Find where the given text appears and provide that cell's center as [X, Y] coordinate. 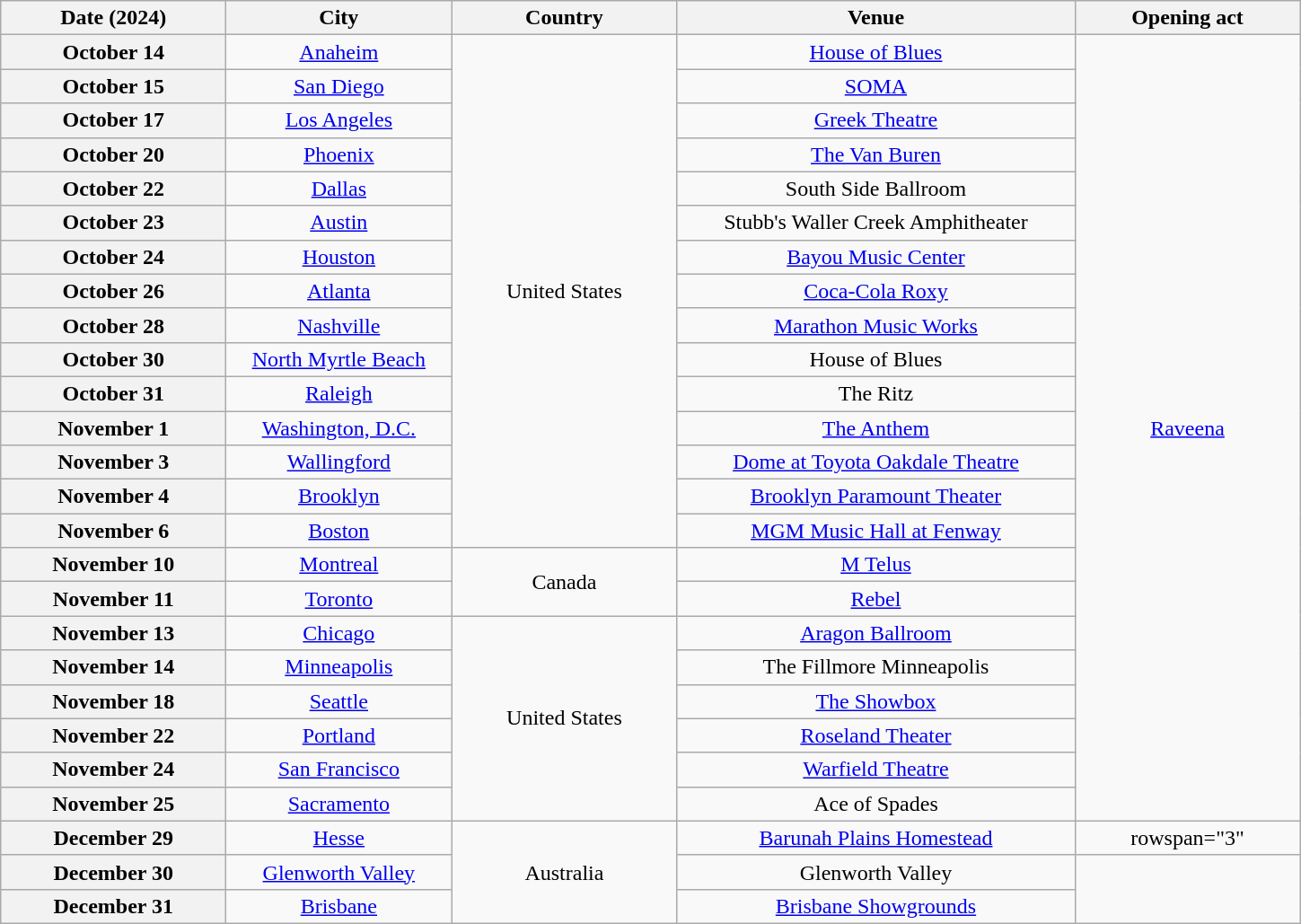
Toronto [339, 599]
November 25 [113, 804]
Wallingford [339, 462]
Aragon Ballroom [876, 633]
November 4 [113, 497]
Venue [876, 18]
October 22 [113, 189]
Boston [339, 531]
October 17 [113, 120]
Marathon Music Works [876, 325]
October 20 [113, 154]
Raleigh [339, 393]
November 1 [113, 428]
December 31 [113, 906]
Date (2024) [113, 18]
South Side Ballroom [876, 189]
Los Angeles [339, 120]
October 15 [113, 86]
Dallas [339, 189]
Portland [339, 735]
October 24 [113, 257]
Anaheim [339, 52]
Greek Theatre [876, 120]
October 26 [113, 291]
Washington, D.C. [339, 428]
Nashville [339, 325]
Phoenix [339, 154]
The Van Buren [876, 154]
Brooklyn Paramount Theater [876, 497]
Atlanta [339, 291]
Austin [339, 223]
October 23 [113, 223]
October 14 [113, 52]
rowspan="3" [1187, 838]
The Anthem [876, 428]
Coca-Cola Roxy [876, 291]
Country [564, 18]
Roseland Theater [876, 735]
Warfield Theatre [876, 770]
North Myrtle Beach [339, 359]
Seattle [339, 701]
October 31 [113, 393]
November 18 [113, 701]
October 28 [113, 325]
November 6 [113, 531]
November 24 [113, 770]
MGM Music Hall at Fenway [876, 531]
Houston [339, 257]
Brisbane [339, 906]
The Showbox [876, 701]
Rebel [876, 599]
SOMA [876, 86]
November 22 [113, 735]
November 13 [113, 633]
City [339, 18]
Canada [564, 582]
Opening act [1187, 18]
M Telus [876, 565]
Chicago [339, 633]
Bayou Music Center [876, 257]
Ace of Spades [876, 804]
October 30 [113, 359]
Brooklyn [339, 497]
December 30 [113, 872]
Australia [564, 872]
Raveena [1187, 427]
The Fillmore Minneapolis [876, 667]
November 11 [113, 599]
December 29 [113, 838]
Montreal [339, 565]
Stubb's Waller Creek Amphitheater [876, 223]
The Ritz [876, 393]
November 10 [113, 565]
Dome at Toyota Oakdale Theatre [876, 462]
Hesse [339, 838]
Brisbane Showgrounds [876, 906]
San Francisco [339, 770]
Sacramento [339, 804]
San Diego [339, 86]
November 14 [113, 667]
Minneapolis [339, 667]
Barunah Plains Homestead [876, 838]
November 3 [113, 462]
